Capture the cell that displays the provided text and extract its (X, Y) central coordinate. 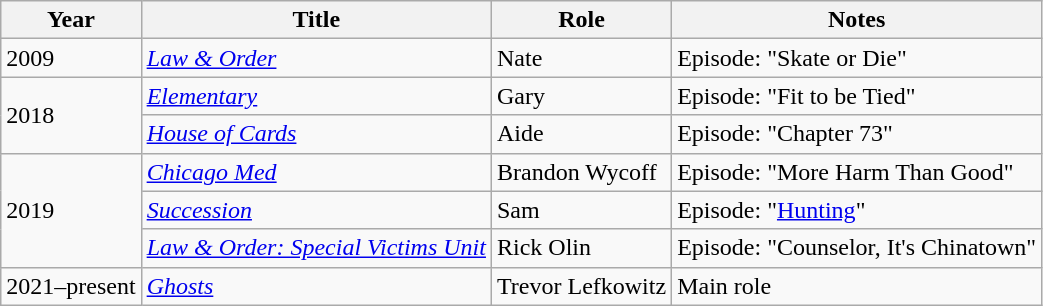
Law & Order (316, 58)
Ghosts (316, 286)
Episode: "Chapter 73" (857, 134)
Succession (316, 210)
Trevor Lefkowitz (581, 286)
Episode: "Skate or Die" (857, 58)
Gary (581, 96)
Brandon Wycoff (581, 172)
House of Cards (316, 134)
Notes (857, 20)
Rick Olin (581, 248)
Law & Order: Special Victims Unit (316, 248)
2018 (71, 115)
2009 (71, 58)
Episode: "More Harm Than Good" (857, 172)
Episode: "Hunting" (857, 210)
Elementary (316, 96)
Episode: "Counselor, It's Chinatown" (857, 248)
Main role (857, 286)
Sam (581, 210)
Year (71, 20)
Chicago Med (316, 172)
Episode: "Fit to be Tied" (857, 96)
Title (316, 20)
Role (581, 20)
2021–present (71, 286)
2019 (71, 210)
Nate (581, 58)
Aide (581, 134)
